Output the (x, y) coordinate of the center of the cell containing the given text.  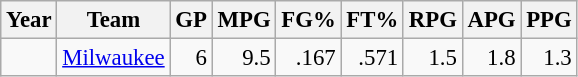
APG (492, 20)
Year (29, 20)
1.8 (492, 58)
1.5 (432, 58)
1.3 (549, 58)
FG% (308, 20)
Team (114, 20)
PPG (549, 20)
6 (191, 58)
9.5 (244, 58)
MPG (244, 20)
FT% (372, 20)
RPG (432, 20)
.167 (308, 58)
Milwaukee (114, 58)
GP (191, 20)
.571 (372, 58)
